Provide the [X, Y] coordinate of the cell's center where the given text is located.  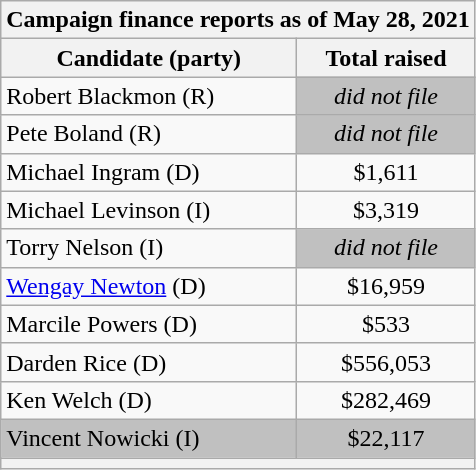
Candidate (party) [149, 58]
$533 [386, 324]
$22,117 [386, 438]
Campaign finance reports as of May 28, 2021 [238, 20]
Torry Nelson (I) [149, 248]
$16,959 [386, 286]
Vincent Nowicki (I) [149, 438]
Total raised [386, 58]
$556,053 [386, 362]
Darden Rice (D) [149, 362]
$1,611 [386, 172]
$282,469 [386, 400]
Michael Ingram (D) [149, 172]
Ken Welch (D) [149, 400]
$3,319 [386, 210]
Wengay Newton (D) [149, 286]
Marcile Powers (D) [149, 324]
Pete Boland (R) [149, 134]
Robert Blackmon (R) [149, 96]
Michael Levinson (I) [149, 210]
